Detect which cell encompasses the target text, then output its (x, y) center coordinate. 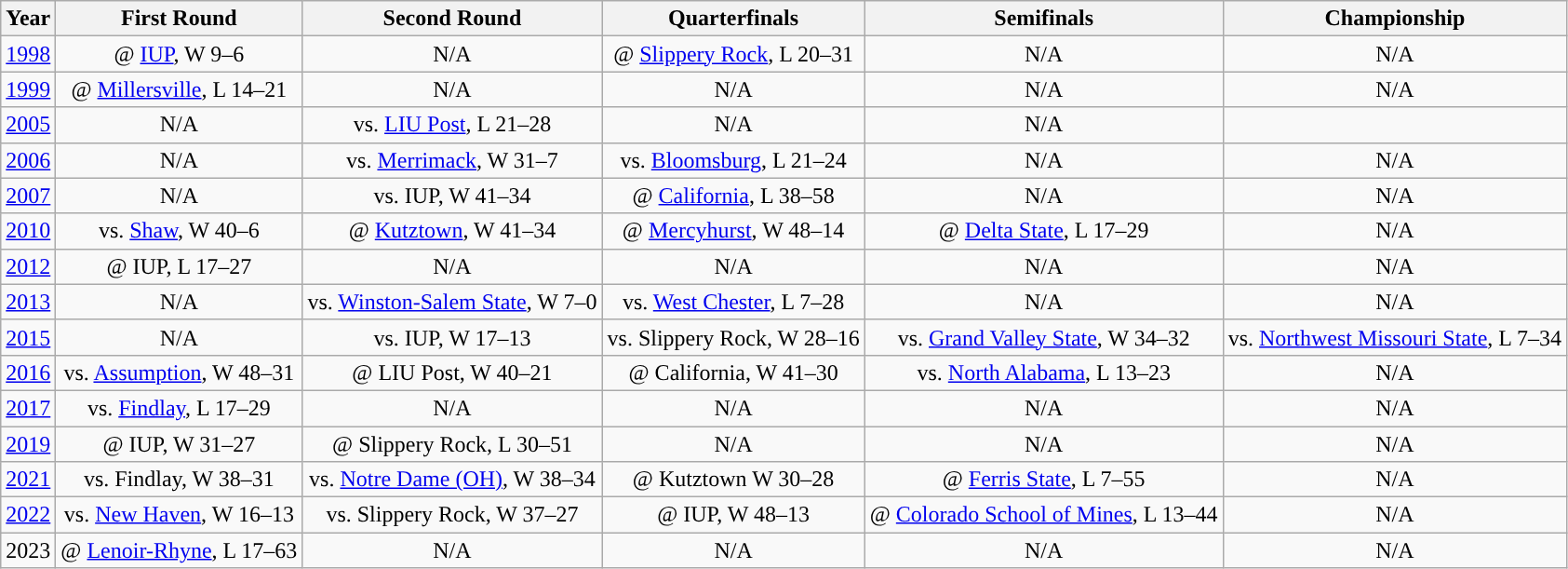
vs. LIU Post, L 21–28 (452, 125)
@ Ferris State, L 7–55 (1044, 480)
2006 (28, 160)
vs. Notre Dame (OH), W 38–34 (452, 480)
vs. West Chester, L 7–28 (733, 302)
@ Slippery Rock, L 30–51 (452, 444)
Year (28, 19)
2023 (28, 550)
Second Round (452, 19)
@ Kutztown, W 41–34 (452, 231)
2021 (28, 480)
vs. Shaw, W 40–6 (179, 231)
@ IUP, W 9–6 (179, 54)
2022 (28, 515)
Semifinals (1044, 19)
vs. Grand Valley State, W 34–32 (1044, 337)
Quarterfinals (733, 19)
vs. Bloomsburg, L 21–24 (733, 160)
@ Lenoir-Rhyne, L 17–63 (179, 550)
@ California, L 38–58 (733, 196)
@ Kutztown W 30–28 (733, 480)
2010 (28, 231)
vs. Slippery Rock, W 37–27 (452, 515)
vs. Findlay, L 17–29 (179, 408)
vs. Northwest Missouri State, L 7–34 (1395, 337)
Championship (1395, 19)
@ IUP, W 31–27 (179, 444)
@ Colorado School of Mines, L 13–44 (1044, 515)
@ IUP, L 17–27 (179, 266)
1998 (28, 54)
2017 (28, 408)
@ Slippery Rock, L 20–31 (733, 54)
@ IUP, W 48–13 (733, 515)
2019 (28, 444)
vs. Merrimack, W 31–7 (452, 160)
vs. IUP, W 41–34 (452, 196)
vs. Slippery Rock, W 28–16 (733, 337)
@ California, W 41–30 (733, 373)
vs. Assumption, W 48–31 (179, 373)
2005 (28, 125)
2013 (28, 302)
vs. Findlay, W 38–31 (179, 480)
vs. New Haven, W 16–13 (179, 515)
2016 (28, 373)
@ Millersville, L 14–21 (179, 89)
2012 (28, 266)
@ LIU Post, W 40–21 (452, 373)
First Round (179, 19)
vs. North Alabama, L 13–23 (1044, 373)
vs. Winston-Salem State, W 7–0 (452, 302)
@ Delta State, L 17–29 (1044, 231)
2015 (28, 337)
vs. IUP, W 17–13 (452, 337)
@ Mercyhurst, W 48–14 (733, 231)
1999 (28, 89)
2007 (28, 196)
